Scan for the cell matching the given text and deliver its [X, Y] coordinate at center. 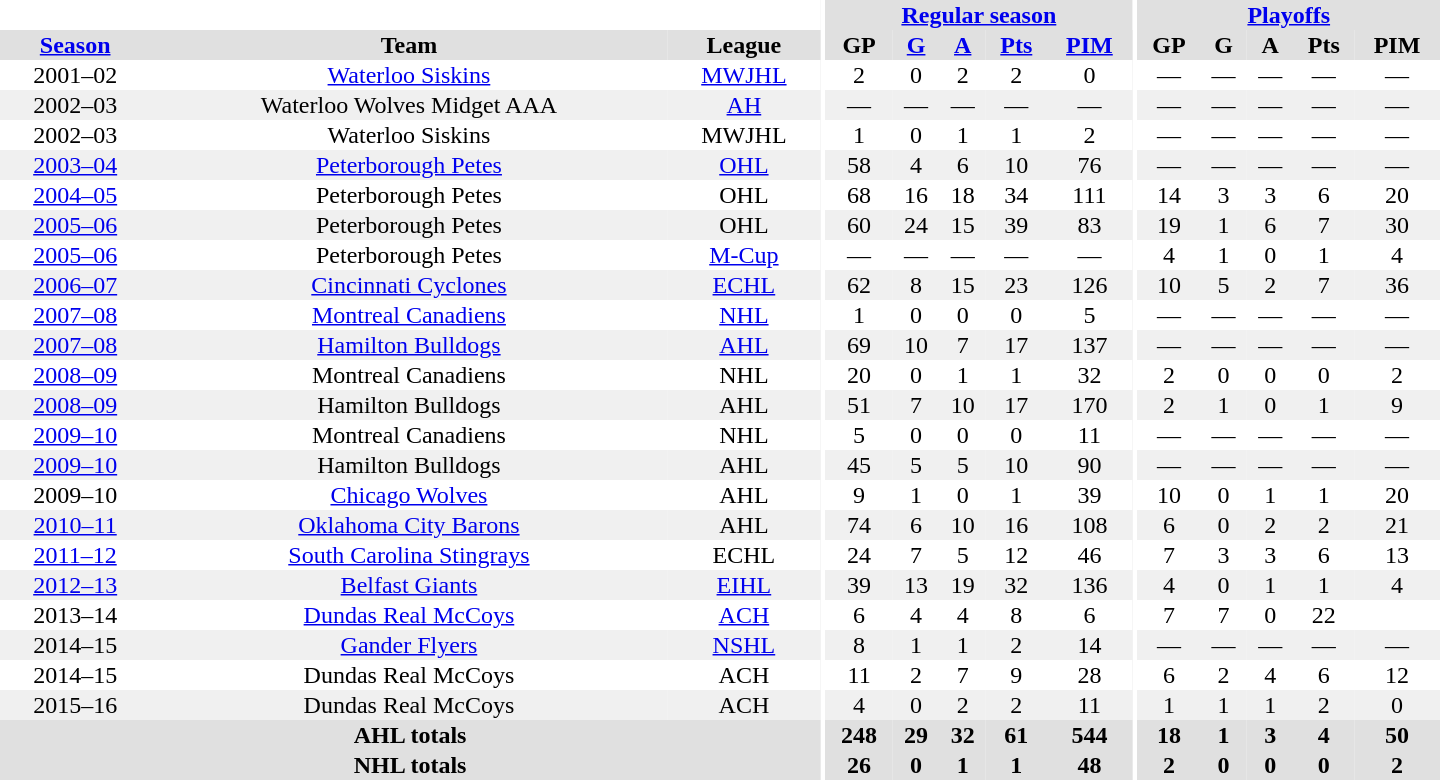
Playoffs [1289, 15]
23 [1016, 285]
62 [858, 285]
2010–11 [75, 525]
34 [1016, 195]
Gander Flyers [408, 645]
Team [408, 45]
21 [1397, 525]
2011–12 [75, 555]
League [744, 45]
NSHL [744, 645]
AH [744, 105]
248 [858, 735]
69 [858, 345]
126 [1090, 285]
2015–16 [75, 705]
Waterloo Wolves Midget AAA [408, 105]
36 [1397, 285]
136 [1090, 585]
50 [1397, 735]
AHL totals [410, 735]
28 [1090, 675]
58 [858, 165]
2001–02 [75, 75]
NHL totals [410, 765]
2013–14 [75, 615]
30 [1397, 225]
26 [858, 765]
M-Cup [744, 255]
60 [858, 225]
29 [916, 735]
2006–07 [75, 285]
74 [858, 525]
Regular season [978, 15]
137 [1090, 345]
111 [1090, 195]
46 [1090, 555]
76 [1090, 165]
Belfast Giants [408, 585]
68 [858, 195]
83 [1090, 225]
22 [1324, 615]
2012–13 [75, 585]
EIHL [744, 585]
South Carolina Stingrays [408, 555]
51 [858, 405]
544 [1090, 735]
90 [1090, 465]
108 [1090, 525]
2003–04 [75, 165]
48 [1090, 765]
Cincinnati Cyclones [408, 285]
170 [1090, 405]
2004–05 [75, 195]
61 [1016, 735]
Chicago Wolves [408, 495]
Oklahoma City Barons [408, 525]
45 [858, 465]
Season [75, 45]
